For the text-containing cell, return its midpoint in [x, y] coordinate format. 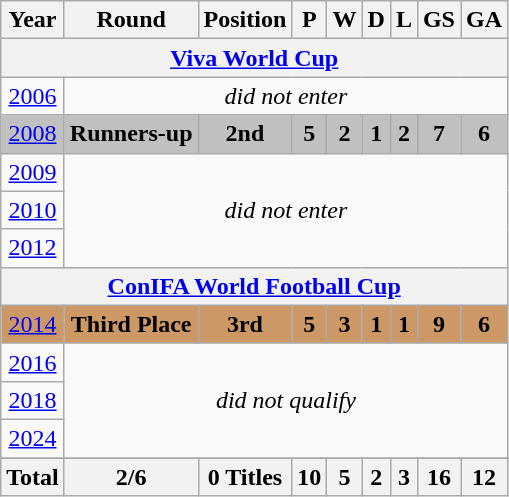
2006 [33, 96]
Third Place [131, 324]
2009 [33, 172]
Viva World Cup [254, 58]
16 [438, 477]
did not qualify [286, 400]
GS [438, 20]
L [404, 20]
ConIFA World Football Cup [254, 286]
10 [310, 477]
2010 [33, 210]
2014 [33, 324]
Round [131, 20]
W [344, 20]
7 [438, 134]
Total [33, 477]
2nd [245, 134]
Position [245, 20]
GA [484, 20]
Year [33, 20]
2/6 [131, 477]
2024 [33, 438]
9 [438, 324]
3rd [245, 324]
P [310, 20]
2008 [33, 134]
2018 [33, 400]
2016 [33, 362]
Runners-up [131, 134]
0 Titles [245, 477]
12 [484, 477]
D [376, 20]
2012 [33, 248]
